Identify which cell holds the provided text, then report its [x, y] central coordinate. 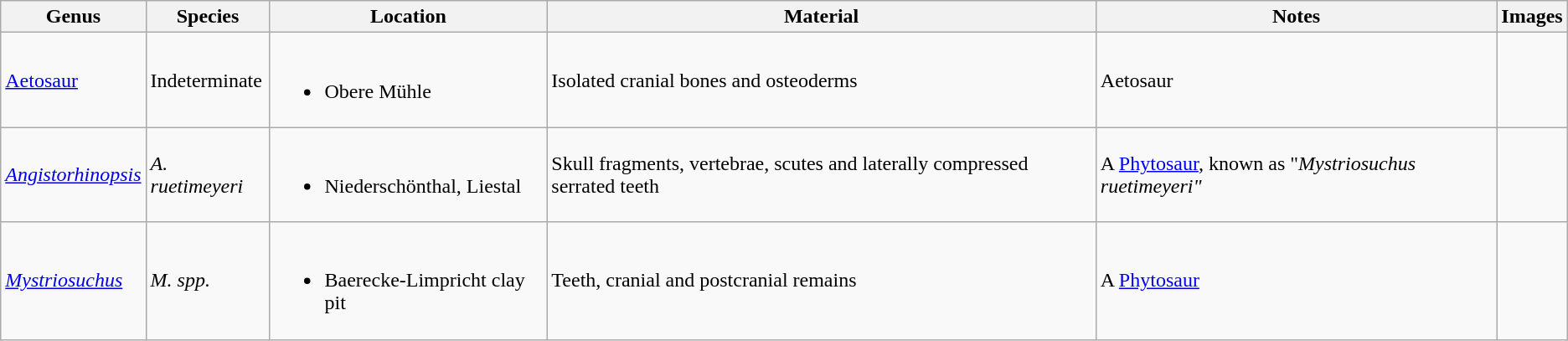
Material [822, 17]
Notes [1296, 17]
Niederschönthal, Liestal [409, 174]
A Phytosaur, known as "Mystriosuchus ruetimeyeri" [1296, 174]
M. spp. [208, 281]
Species [208, 17]
Baerecke-Limpricht clay pit [409, 281]
Mystriosuchus [74, 281]
Indeterminate [208, 80]
Obere Mühle [409, 80]
Skull fragments, vertebrae, scutes and laterally compressed serrated teeth [822, 174]
Genus [74, 17]
A. ruetimeyeri [208, 174]
Angistorhinopsis [74, 174]
Teeth, cranial and postcranial remains [822, 281]
A Phytosaur [1296, 281]
Location [409, 17]
Isolated cranial bones and osteoderms [822, 80]
Images [1532, 17]
